From the cell containing the given text, extract its center point as [X, Y] coordinate. 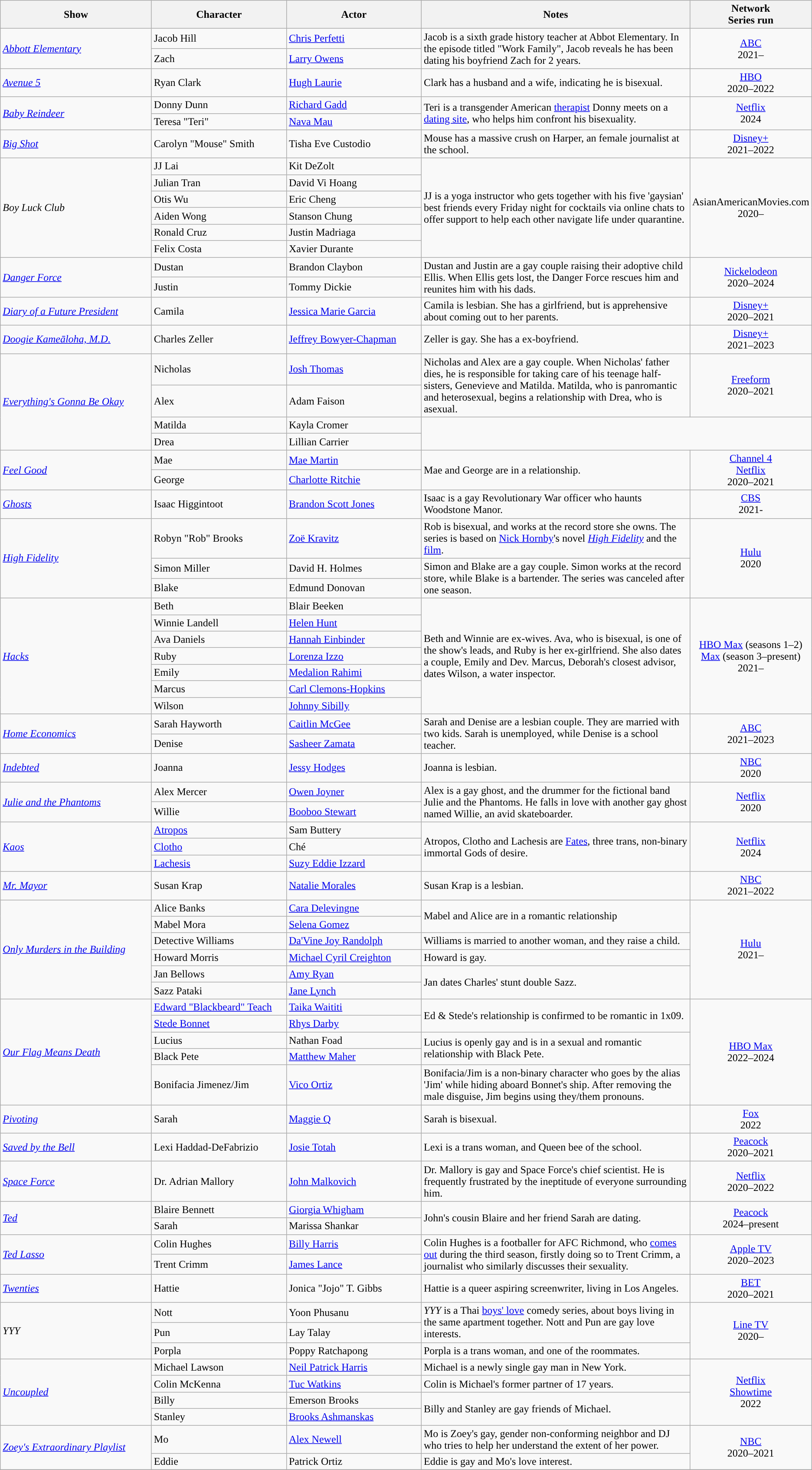
Josie Totah [354, 1148]
Brooks Ashmanskas [354, 1417]
Josh Thomas [354, 370]
Lorenza Izzo [354, 656]
Helen Hunt [354, 623]
Alice Banks [219, 908]
Line TV 2020– [750, 1331]
Alex [219, 401]
Nava Mau [354, 122]
Show [76, 15]
Freeform 2020–2021 [750, 385]
Sarah Hayworth [219, 724]
Our Flag Means Death [76, 1052]
Fox 2022 [750, 1119]
Disney+ 2021–2022 [750, 144]
Zach [219, 59]
Netflix 2020 [750, 802]
Mabel and Alice are in a romantic relationship [555, 916]
Otis Wu [219, 199]
Marcus [219, 689]
Ted Lasso [76, 1254]
JJ Lai [219, 166]
Ryan Clark [219, 82]
Patrick Ortiz [354, 1462]
HBO 2020–2022 [750, 82]
NBC2021–2022 [750, 885]
Nott [219, 1312]
Nicholas [219, 370]
Colin McKenna [219, 1384]
Blake [219, 588]
Williams is married to another woman, and they raise a child. [555, 941]
Uncoupled [76, 1392]
Ava Daniels [219, 639]
Chris Perfetti [354, 39]
Dustan [219, 267]
HBO Max2022–2024 [750, 1052]
Drea [219, 442]
Jacob Hill [219, 39]
Mae and George are in a relationship. [555, 470]
Billy Harris [354, 1244]
Carolyn "Mouse" Smith [219, 144]
Character [219, 15]
ABC 2021–2023 [750, 734]
Ché [354, 847]
Emerson Brooks [354, 1400]
Black Pete [219, 1057]
Matthew Maher [354, 1057]
Jessica Marie Garcia [354, 312]
Jan Bellows [219, 974]
Pivoting [76, 1119]
Isaac Higgintoot [219, 504]
Robyn "Rob" Brooks [219, 538]
Pun [219, 1332]
YYY is a Thai boys' love comedy series, about boys living in the same apartment together. Nott and Pun are gay love interests. [555, 1322]
Ronald Cruz [219, 232]
Zeller is gay. She has a ex-boyfriend. [555, 339]
Tuc Watkins [354, 1384]
Lachesis [219, 863]
Adam Faison [354, 401]
Everything's Gonna Be Okay [76, 402]
Winnie Landell [219, 623]
David Vi Hoang [354, 183]
Justin Madriaga [354, 232]
John's cousin Blaire and her friend Sarah are dating. [555, 1218]
Joanna is lesbian. [555, 768]
Boy Luck Club [76, 207]
Camila is lesbian. She has a girlfriend, but is apprehensive about coming out to her parents. [555, 312]
Stanson Chung [354, 216]
BET 2020–2021 [750, 1288]
ABC 2021– [750, 49]
Ted [76, 1218]
James Lance [354, 1264]
Channel 4 Netflix 2020–2021 [750, 470]
Dr. Adrian Mallory [219, 1181]
Feel Good [76, 470]
Mouse has a massive crush on Harper, an female journalist at the school. [555, 144]
Zoey's Extraordinary Playlist [76, 1448]
Donny Dunn [219, 105]
Eddie is gay and Mo's love interest. [555, 1462]
Doogie Kameāloha, M.D. [76, 339]
Matilda [219, 425]
Simon Miller [219, 568]
Teri is a transgender American therapist Donny meets on a dating site, who helps him confront his bisexuality. [555, 113]
Lucius [219, 1040]
Diary of a Future President [76, 312]
Marissa Shankar [354, 1226]
Hattie [219, 1288]
Giorgia Whigham [354, 1210]
Felix Costa [219, 249]
Atropos [219, 830]
Hattie is a queer aspiring screenwriter, living in Los Angeles. [555, 1288]
NBC 2020 [750, 768]
Trent Crimm [219, 1264]
Jessy Hodges [354, 768]
Peacock 2024–present [750, 1218]
Jonica "Jojo" T. Gibbs [354, 1288]
Tommy Dickie [354, 287]
Stede Bonnet [219, 1023]
Edward "Blackbeard" Teach [219, 1007]
Richard Gadd [354, 105]
Hugh Laurie [354, 82]
Alex Newell [354, 1439]
Porpla is a trans woman, and one of the roommates. [555, 1351]
Booboo Stewart [354, 812]
Camila [219, 312]
Willie [219, 812]
John Malkovich [354, 1181]
Peacock2020–2021 [750, 1148]
Michael Lawson [219, 1367]
Susan Krap is a lesbian. [555, 885]
Wilson [219, 705]
Charles Zeller [219, 339]
Maggie Q [354, 1119]
Notes [555, 15]
Mo [219, 1439]
Emily [219, 672]
Mabel Mora [219, 924]
Only Murders in the Building [76, 949]
Jane Lynch [354, 990]
Lillian Carrier [354, 442]
Netflix Showtime 2022 [750, 1392]
Clotho [219, 847]
Billy [219, 1400]
Danger Force [76, 277]
Edmund Donovan [354, 588]
YYY [76, 1331]
Ed & Stede's relationship is confirmed to be romantic in 1x09. [555, 1015]
Medalion Rahimi [354, 672]
Eddie [219, 1462]
Michael is a newly single gay man in New York. [555, 1367]
George [219, 480]
Zoë Kravitz [354, 538]
Atropos, Clotho and Lachesis are Fates, three trans, non-binary immortal Gods of desire. [555, 847]
Big Shot [76, 144]
Susan Krap [219, 885]
HBO Max (seasons 1–2)Max (season 3–present) 2021– [750, 656]
Ruby [219, 656]
Sarah and Denise are a lesbian couple. They are married with two kids. Sarah is unemployed, while Denise is a school teacher. [555, 734]
Justin [219, 287]
Rob is bisexual, and works at the record store she owns. The series is based on Nick Hornby's novel High Fidelity and the film. [555, 538]
Mae Martin [354, 460]
Cara Delevingne [354, 908]
Vico Ortiz [354, 1085]
Lucius is openly gay and is in a sexual and romantic relationship with Black Pete. [555, 1049]
Lexi is a trans woman, and Queen bee of the school. [555, 1148]
Network Series run [750, 15]
Dr. Mallory is gay and Space Force's chief scientist. He is frequently frustrated by the ineptitude of everyone surrounding him. [555, 1181]
Isaac is a gay Revolutionary War officer who haunts Woodstone Manor. [555, 504]
Alex Mercer [219, 792]
Clark has a husband and a wife, indicating he is bisexual. [555, 82]
Actor [354, 15]
Owen Joyner [354, 792]
Caitlin McGee [354, 724]
Poppy Ratchapong [354, 1351]
Disney+ 2021–2023 [750, 339]
Simon and Blake are a gay couple. Simon works at the record store, while Blake is a bartender. The series was canceled after one season. [555, 578]
Mr. Mayor [76, 885]
Michael Cyril Creighton [354, 957]
Disney+ 2020–2021 [750, 312]
Saved by the Bell [76, 1148]
Taika Waititi [354, 1007]
Hulu 2020 [750, 558]
Kayla Cromer [354, 425]
Yoon Phusanu [354, 1312]
Selena Gomez [354, 924]
Aiden Wong [219, 216]
Beth [219, 606]
Space Force [76, 1181]
Detective Williams [219, 941]
Nathan Foad [354, 1040]
Amy Ryan [354, 974]
Howard Morris [219, 957]
Nickelodeon 2020–2024 [750, 277]
Lay Talay [354, 1332]
Bonifacia Jimenez/Jim [219, 1085]
Xavier Durante [354, 249]
NBC 2020–2021 [750, 1448]
Julian Tran [219, 183]
Sam Buttery [354, 830]
Kaos [76, 847]
Twenties [76, 1288]
Julie and the Phantoms [76, 802]
Sasheer Zamata [354, 744]
Porpla [219, 1351]
Blaire Bennett [219, 1210]
Jeffrey Bowyer-Chapman [354, 339]
Stanley [219, 1417]
AsianAmericanMovies.com 2020– [750, 207]
Home Economics [76, 734]
Brandon Scott Jones [354, 504]
Apple TV 2020–2023 [750, 1254]
Hannah Einbinder [354, 639]
Billy and Stanley are gay friends of Michael. [555, 1408]
Colin is Michael's former partner of 17 years. [555, 1384]
Denise [219, 744]
Teresa "Teri" [219, 122]
Baby Reindeer [76, 113]
Tisha Eve Custodio [354, 144]
Lexi Haddad-DeFabrizio [219, 1148]
CBS 2021- [750, 504]
High Fidelity [76, 558]
Rhys Darby [354, 1023]
Indebted [76, 768]
Da'Vine Joy Randolph [354, 941]
Carl Clemons-Hopkins [354, 689]
Joanna [219, 768]
Neil Patrick Harris [354, 1367]
David H. Holmes [354, 568]
Netflix 2020–2022 [750, 1181]
Blair Beeken [354, 606]
Suzy Eddie Izzard [354, 863]
Larry Owens [354, 59]
Jan dates Charles' stunt double Sazz. [555, 982]
Ghosts [76, 504]
Colin Hughes [219, 1244]
Abbott Elementary [76, 49]
Hulu 2021– [750, 949]
Johnny Sibilly [354, 705]
Eric Cheng [354, 199]
Natalie Morales [354, 885]
Hacks [76, 656]
Mo is Zoey's gay, gender non-conforming neighbor and DJ who tries to help her understand the extent of her power. [555, 1439]
Sarah is bisexual. [555, 1119]
Avenue 5 [76, 82]
Mae [219, 460]
Sazz Pataki [219, 990]
Kit DeZolt [354, 166]
Charlotte Ritchie [354, 480]
Brandon Claybon [354, 267]
Howard is gay. [555, 957]
